Find where the given text appears and provide that cell's center as [X, Y] coordinate. 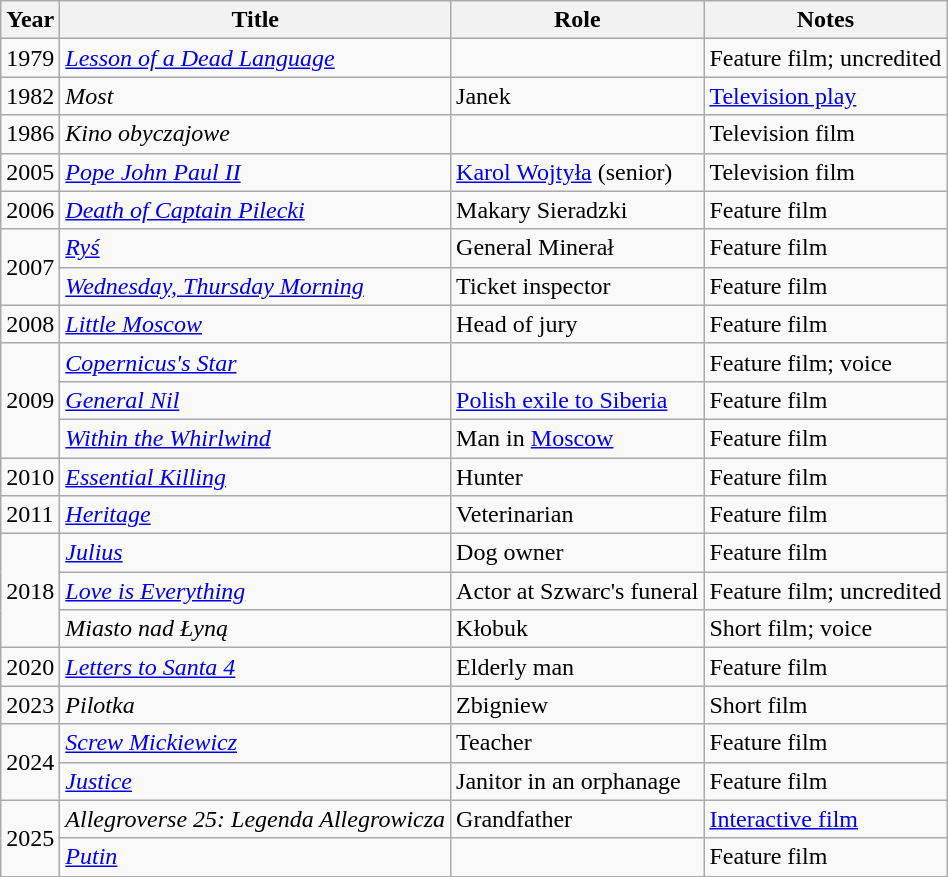
Television play [826, 96]
Lesson of a Dead Language [256, 58]
Notes [826, 20]
Most [256, 96]
Grandfather [578, 819]
Miasto nad Łyną [256, 629]
General Nil [256, 400]
Love is Everything [256, 591]
Short film; voice [826, 629]
2008 [30, 324]
Essential Killing [256, 477]
Interactive film [826, 819]
Letters to Santa 4 [256, 667]
Role [578, 20]
1979 [30, 58]
Teacher [578, 743]
Hunter [578, 477]
Head of jury [578, 324]
Kino obyczajowe [256, 134]
2007 [30, 267]
Ticket inspector [578, 286]
Julius [256, 553]
Copernicus's Star [256, 362]
Putin [256, 857]
Polish exile to Siberia [578, 400]
Pilotka [256, 705]
Janitor in an orphanage [578, 781]
2010 [30, 477]
1986 [30, 134]
Karol Wojtyła (senior) [578, 172]
General Minerał [578, 248]
Title [256, 20]
Death of Captain Pilecki [256, 210]
Short film [826, 705]
2005 [30, 172]
2023 [30, 705]
2006 [30, 210]
Veterinarian [578, 515]
Feature film; voice [826, 362]
Justice [256, 781]
2011 [30, 515]
Zbigniew [578, 705]
2020 [30, 667]
Ryś [256, 248]
2009 [30, 400]
Little Moscow [256, 324]
Kłobuk [578, 629]
Man in Moscow [578, 438]
Year [30, 20]
2025 [30, 838]
Pope John Paul II [256, 172]
Makary Sieradzki [578, 210]
Elderly man [578, 667]
Screw Mickiewicz [256, 743]
Within the Whirlwind [256, 438]
Actor at Szwarc's funeral [578, 591]
2024 [30, 762]
Wednesday, Thursday Morning [256, 286]
Janek [578, 96]
Dog owner [578, 553]
Allegroverse 25: Legenda Allegrowicza [256, 819]
Heritage [256, 515]
1982 [30, 96]
2018 [30, 591]
